Return (X, Y) of the center of cell containing provided text 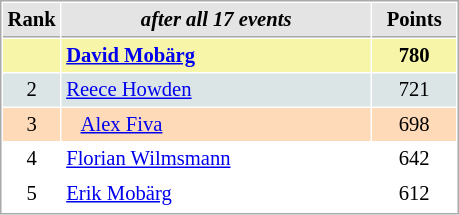
612 (414, 194)
642 (414, 158)
5 (32, 194)
Points (414, 20)
780 (414, 56)
David Mobärg (216, 56)
Erik Mobärg (216, 194)
Alex Fiva (216, 124)
698 (414, 124)
721 (414, 90)
3 (32, 124)
Rank (32, 20)
2 (32, 90)
Reece Howden (216, 90)
after all 17 events (216, 20)
Florian Wilmsmann (216, 158)
4 (32, 158)
